Locate the cell with the specified text and output its (X, Y) center coordinate. 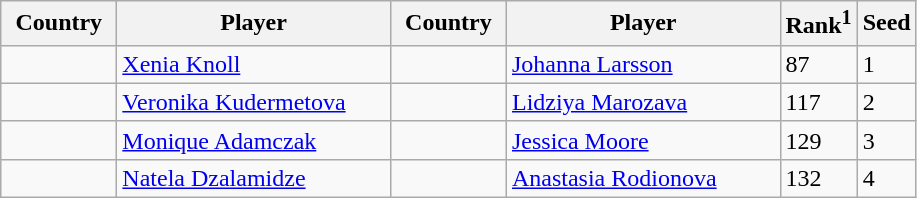
Xenia Knoll (254, 64)
2 (886, 102)
Lidziya Marozava (643, 102)
3 (886, 140)
129 (818, 140)
Jessica Moore (643, 140)
117 (818, 102)
Rank1 (818, 24)
Veronika Kudermetova (254, 102)
Natela Dzalamidze (254, 178)
Monique Adamczak (254, 140)
Johanna Larsson (643, 64)
4 (886, 178)
Anastasia Rodionova (643, 178)
132 (818, 178)
Seed (886, 24)
1 (886, 64)
87 (818, 64)
